Determine the [X, Y] coordinate at the center of the cell enclosing the given text.  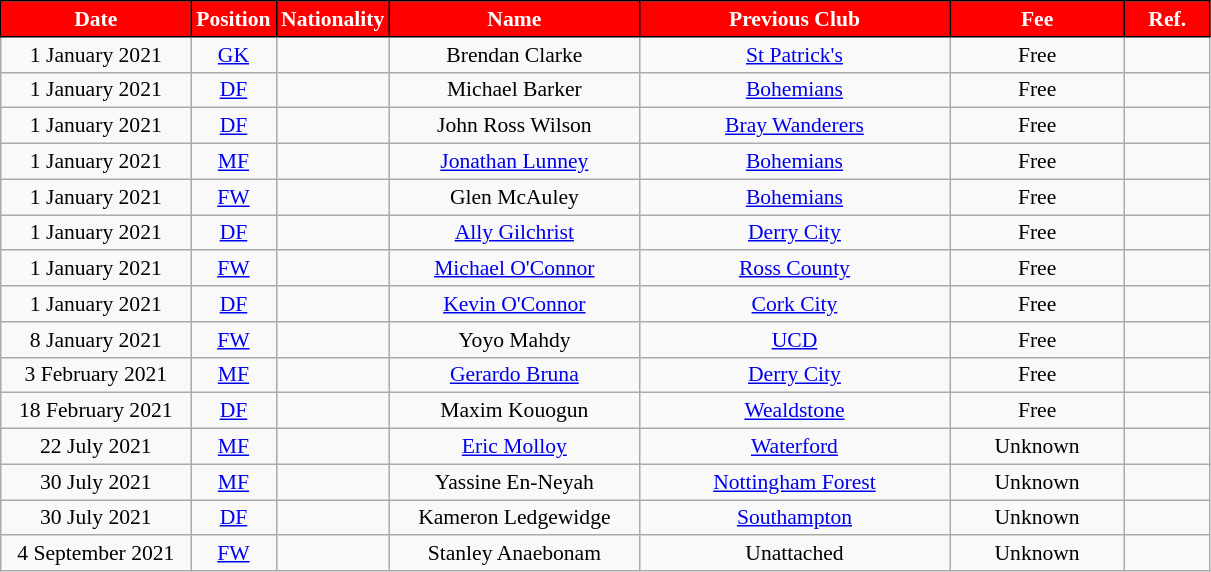
22 July 2021 [96, 447]
Southampton [794, 518]
Bray Wanderers [794, 126]
18 February 2021 [96, 411]
Wealdstone [794, 411]
Cork City [794, 304]
3 February 2021 [96, 375]
Jonathan Lunney [514, 162]
Nottingham Forest [794, 482]
Brendan Clarke [514, 55]
Unattached [794, 554]
Ross County [794, 269]
Kevin O'Connor [514, 304]
Yassine En-Neyah [514, 482]
Michael Barker [514, 90]
Ally Gilchrist [514, 233]
8 January 2021 [96, 340]
Michael O'Connor [514, 269]
Nationality [332, 19]
Yoyo Mahdy [514, 340]
Gerardo Bruna [514, 375]
Position [234, 19]
Stanley Anaebonam [514, 554]
Previous Club [794, 19]
Eric Molloy [514, 447]
John Ross Wilson [514, 126]
St Patrick's [794, 55]
Glen McAuley [514, 197]
Waterford [794, 447]
GK [234, 55]
Kameron Ledgewidge [514, 518]
Name [514, 19]
UCD [794, 340]
Fee [1038, 19]
Ref. [1168, 19]
Maxim Kouogun [514, 411]
4 September 2021 [96, 554]
Date [96, 19]
